Pinpoint the cell where the given text exists, returning its [x, y] midpoint coordinate. 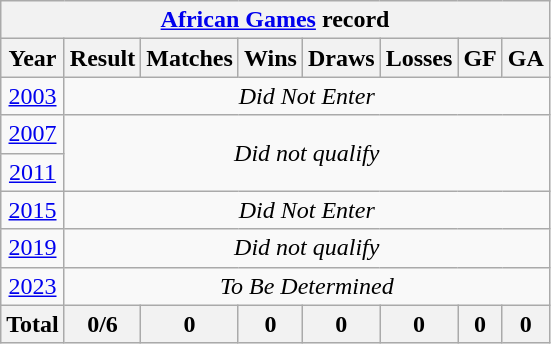
2023 [33, 286]
2015 [33, 210]
Matches [190, 58]
Result [102, 58]
Total [33, 324]
GA [526, 58]
2011 [33, 172]
2019 [33, 248]
2007 [33, 134]
Year [33, 58]
To Be Determined [306, 286]
Draws [341, 58]
GF [480, 58]
Wins [270, 58]
African Games record [276, 20]
Losses [419, 58]
0/6 [102, 324]
2003 [33, 96]
